For the text-containing cell, return its midpoint in [X, Y] coordinate format. 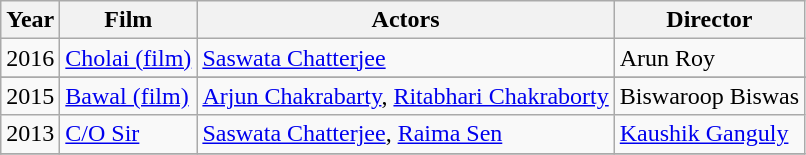
2016 [30, 58]
Arun Roy [709, 58]
Kaushik Ganguly [709, 134]
Saswata Chatterjee [406, 58]
Actors [406, 20]
C/O Sir [128, 134]
Year [30, 20]
Film [128, 20]
Bawal (film) [128, 96]
Cholai (film) [128, 58]
Director [709, 20]
2015 [30, 96]
Arjun Chakrabarty, Ritabhari Chakraborty [406, 96]
2013 [30, 134]
Saswata Chatterjee, Raima Sen [406, 134]
Biswaroop Biswas [709, 96]
